Provide the [X, Y] coordinate of the cell's center where the given text is located.  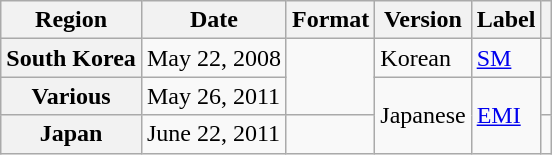
Japanese [423, 115]
Korean [423, 58]
South Korea [72, 58]
Japan [72, 134]
SM [506, 58]
May 26, 2011 [214, 96]
Version [423, 20]
Format [330, 20]
May 22, 2008 [214, 58]
Label [506, 20]
Date [214, 20]
Region [72, 20]
June 22, 2011 [214, 134]
EMI [506, 115]
Various [72, 96]
